Return the (x, y) coordinate for the center point of the cell that contains the specified text.  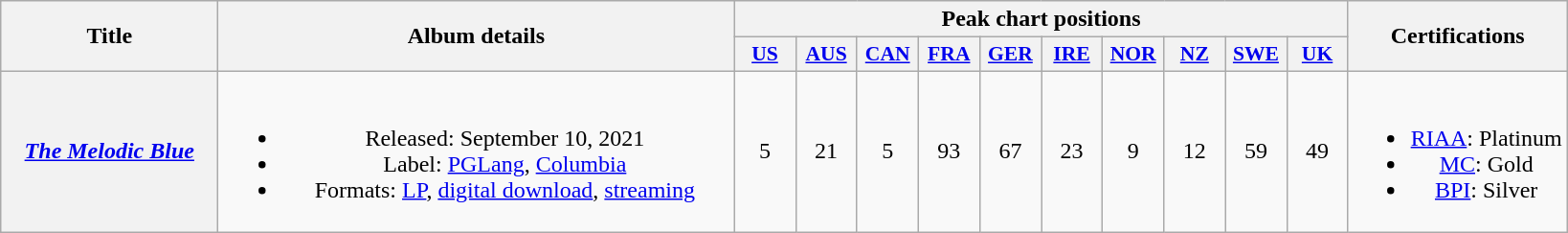
59 (1256, 151)
NZ (1195, 55)
Peak chart positions (1042, 19)
The Melodic Blue (109, 151)
NOR (1133, 55)
49 (1317, 151)
93 (949, 151)
IRE (1072, 55)
SWE (1256, 55)
UK (1317, 55)
Released: September 10, 2021Label: PGLang, ColumbiaFormats: LP, digital download, streaming (477, 151)
Certifications (1457, 36)
Album details (477, 36)
US (765, 55)
9 (1133, 151)
Title (109, 36)
RIAA: PlatinumMC: GoldBPI: Silver (1457, 151)
67 (1010, 151)
CAN (887, 55)
GER (1010, 55)
FRA (949, 55)
23 (1072, 151)
21 (826, 151)
AUS (826, 55)
12 (1195, 151)
